For the text-containing cell, return its midpoint in (X, Y) coordinate format. 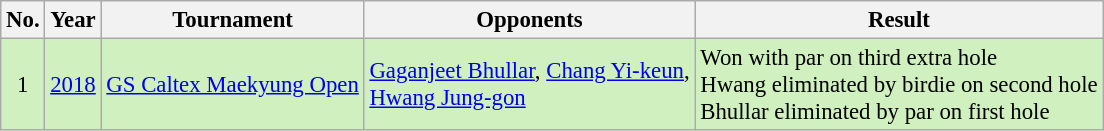
Opponents (530, 20)
2018 (73, 85)
1 (23, 85)
Won with par on third extra holeHwang eliminated by birdie on second holeBhullar eliminated by par on first hole (899, 85)
GS Caltex Maekyung Open (232, 85)
Tournament (232, 20)
No. (23, 20)
Gaganjeet Bhullar, Chang Yi-keun, Hwang Jung-gon (530, 85)
Year (73, 20)
Result (899, 20)
